Find where the given text appears and provide that cell's center as (X, Y) coordinate. 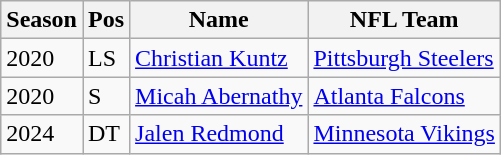
Christian Kuntz (219, 58)
Jalen Redmond (219, 134)
S (106, 96)
LS (106, 58)
2024 (42, 134)
Minnesota Vikings (404, 134)
Pos (106, 20)
Name (219, 20)
Pittsburgh Steelers (404, 58)
Atlanta Falcons (404, 96)
Micah Abernathy (219, 96)
NFL Team (404, 20)
Season (42, 20)
DT (106, 134)
